Search for the cell housing the specified text and yield its [X, Y] center coordinate. 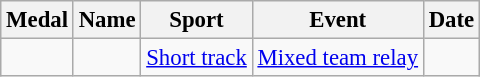
Short track [196, 58]
Medal [38, 20]
Event [338, 20]
Date [451, 20]
Sport [196, 20]
Mixed team relay [338, 58]
Name [107, 20]
